Provide the [X, Y] coordinate of the cell's center where the given text is located.  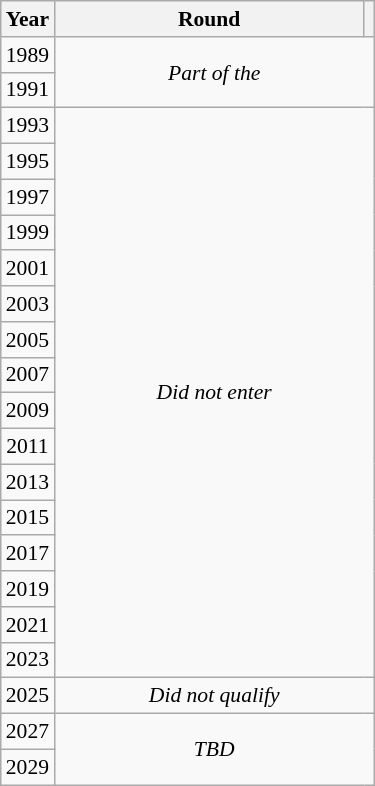
Did not enter [214, 393]
2021 [28, 625]
2009 [28, 411]
2019 [28, 589]
2001 [28, 269]
1991 [28, 90]
1989 [28, 55]
2003 [28, 304]
2011 [28, 447]
Did not qualify [214, 696]
2017 [28, 554]
Part of the [214, 72]
1993 [28, 126]
TBD [214, 750]
1999 [28, 233]
Year [28, 19]
2025 [28, 696]
2007 [28, 375]
2023 [28, 660]
2027 [28, 732]
1995 [28, 162]
2013 [28, 482]
2029 [28, 767]
2015 [28, 518]
1997 [28, 197]
2005 [28, 340]
Round [209, 19]
